Return the (x, y) coordinate for the center point of the cell that contains the specified text.  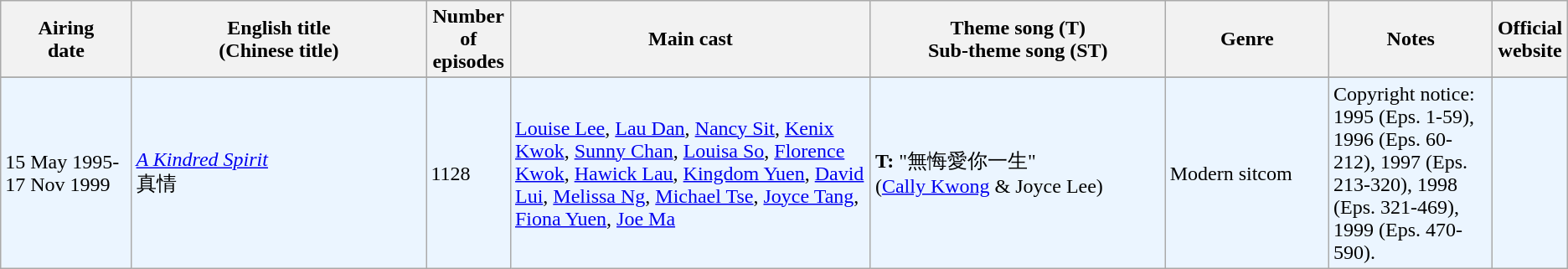
1128 (469, 173)
Number of episodes (469, 39)
Official website (1529, 39)
T: "無悔愛你一生" (Cally Kwong & Joyce Lee) (1018, 173)
English title (Chinese title) (279, 39)
A Kindred Spirit 真情 (279, 173)
Modern sitcom (1246, 173)
Theme song (T) Sub-theme song (ST) (1018, 39)
15 May 1995- 17 Nov 1999 (66, 173)
Copyright notice: 1995 (Eps. 1-59), 1996 (Eps. 60-212), 1997 (Eps. 213-320), 1998 (Eps. 321-469), 1999 (Eps. 470-590). (1411, 173)
Main cast (690, 39)
Genre (1246, 39)
Notes (1411, 39)
Airingdate (66, 39)
